Extract the [X, Y] coordinate from the center of the cell holding the provided text.  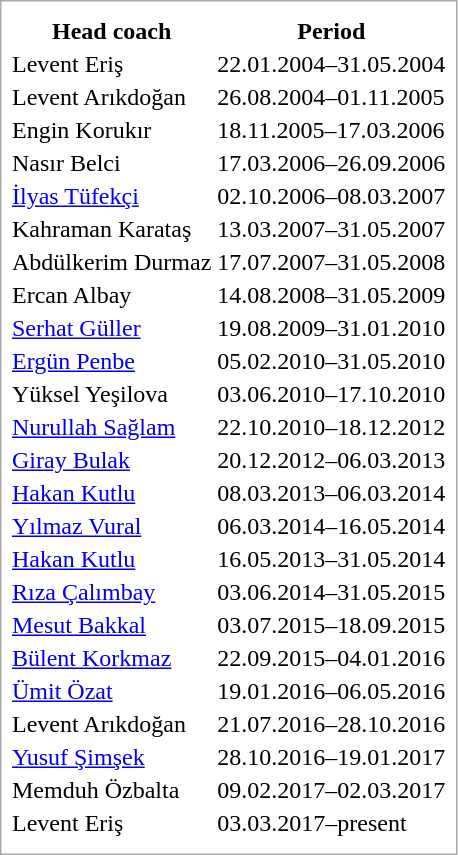
03.07.2015–18.09.2015 [332, 625]
22.10.2010–18.12.2012 [332, 427]
İlyas Tüfekçi [111, 197]
Engin Korukır [111, 131]
Nasır Belci [111, 163]
Kahraman Karataş [111, 229]
Nurullah Sağlam [111, 427]
03.06.2010–17.10.2010 [332, 395]
Period [332, 31]
22.09.2015–04.01.2016 [332, 659]
Mesut Bakkal [111, 625]
28.10.2016–19.01.2017 [332, 757]
Memduh Özbalta [111, 791]
Head coach [111, 31]
14.08.2008–31.05.2009 [332, 295]
20.12.2012–06.03.2013 [332, 461]
Ergün Penbe [111, 361]
03.06.2014–31.05.2015 [332, 593]
Yılmaz Vural [111, 527]
Ercan Albay [111, 295]
09.02.2017–02.03.2017 [332, 791]
22.01.2004–31.05.2004 [332, 65]
13.03.2007–31.05.2007 [332, 229]
19.08.2009–31.01.2010 [332, 329]
Abdülkerim Durmaz [111, 263]
Yüksel Yeşilova [111, 395]
17.03.2006–26.09.2006 [332, 163]
Ümit Özat [111, 691]
02.10.2006–08.03.2007 [332, 197]
18.11.2005–17.03.2006 [332, 131]
16.05.2013–31.05.2014 [332, 559]
06.03.2014–16.05.2014 [332, 527]
26.08.2004–01.11.2005 [332, 97]
Serhat Güller [111, 329]
03.03.2017–present [332, 823]
21.07.2016–28.10.2016 [332, 725]
Rıza Çalımbay [111, 593]
08.03.2013–06.03.2014 [332, 493]
19.01.2016–06.05.2016 [332, 691]
Bülent Korkmaz [111, 659]
17.07.2007–31.05.2008 [332, 263]
Yusuf Şimşek [111, 757]
Giray Bulak [111, 461]
05.02.2010–31.05.2010 [332, 361]
